Capture the cell that displays the provided text and extract its (X, Y) central coordinate. 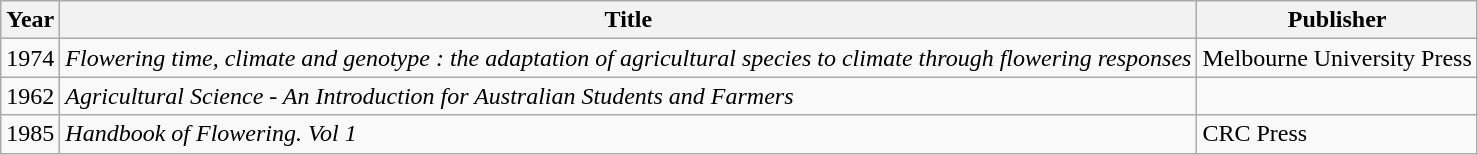
Agricultural Science - An Introduction for Australian Students and Farmers (628, 96)
Handbook of Flowering. Vol 1 (628, 134)
1985 (30, 134)
Flowering time, climate and genotype : the adaptation of agricultural species to climate through flowering responses (628, 58)
1962 (30, 96)
Year (30, 20)
Melbourne University Press (1337, 58)
1974 (30, 58)
Title (628, 20)
Publisher (1337, 20)
CRC Press (1337, 134)
